Find where the given text appears and provide that cell's center as [x, y] coordinate. 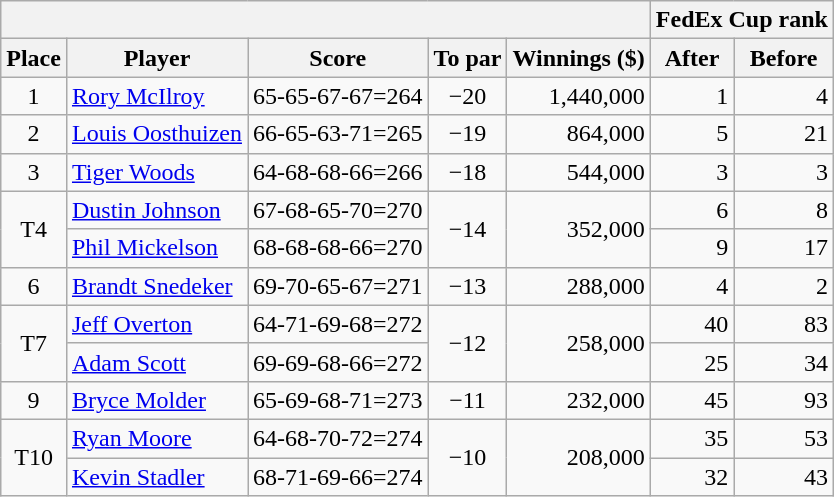
Kevin Stadler [156, 477]
Place [34, 58]
25 [692, 362]
66-65-63-71=265 [338, 134]
−10 [468, 457]
65-65-67-67=264 [338, 96]
65-69-68-71=273 [338, 400]
Before [784, 58]
Bryce Molder [156, 400]
−20 [468, 96]
352,000 [578, 229]
−19 [468, 134]
64-71-69-68=272 [338, 324]
34 [784, 362]
Phil Mickelson [156, 248]
Tiger Woods [156, 172]
288,000 [578, 286]
T10 [34, 457]
−12 [468, 343]
−11 [468, 400]
64-68-70-72=274 [338, 438]
After [692, 58]
45 [692, 400]
T7 [34, 343]
40 [692, 324]
68-71-69-66=274 [338, 477]
35 [692, 438]
232,000 [578, 400]
Player [156, 58]
17 [784, 248]
Score [338, 58]
To par [468, 58]
8 [784, 210]
Adam Scott [156, 362]
258,000 [578, 343]
69-69-68-66=272 [338, 362]
864,000 [578, 134]
68-68-68-66=270 [338, 248]
FedEx Cup rank [742, 20]
32 [692, 477]
83 [784, 324]
67-68-65-70=270 [338, 210]
T4 [34, 229]
21 [784, 134]
208,000 [578, 457]
53 [784, 438]
43 [784, 477]
Rory McIlroy [156, 96]
544,000 [578, 172]
Dustin Johnson [156, 210]
Jeff Overton [156, 324]
−18 [468, 172]
−13 [468, 286]
93 [784, 400]
Winnings ($) [578, 58]
5 [692, 134]
Brandt Snedeker [156, 286]
1,440,000 [578, 96]
69-70-65-67=271 [338, 286]
Ryan Moore [156, 438]
−14 [468, 229]
Louis Oosthuizen [156, 134]
64-68-68-66=266 [338, 172]
